Provide the (x, y) coordinate of the cell's center where the given text is located.  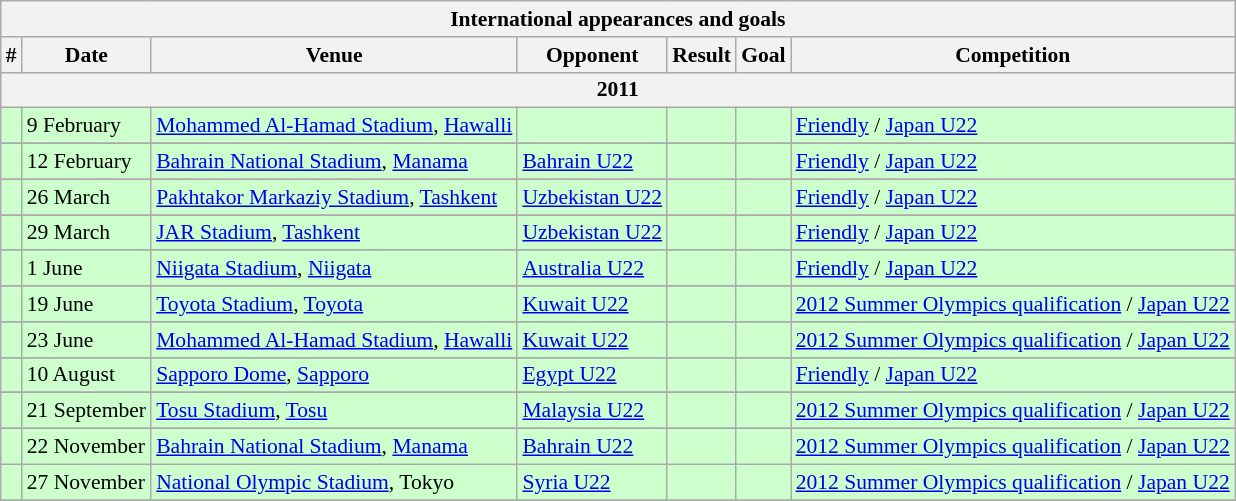
Niigata Stadium, Niigata (334, 269)
19 June (86, 304)
Tosu Stadium, Tosu (334, 411)
23 June (86, 340)
Goal (764, 55)
JAR Stadium, Tashkent (334, 233)
National Olympic Stadium, Tokyo (334, 482)
Toyota Stadium, Toyota (334, 304)
Australia U22 (592, 269)
10 August (86, 375)
Malaysia U22 (592, 411)
21 September (86, 411)
International appearances and goals (618, 19)
Date (86, 55)
12 February (86, 162)
Result (702, 55)
26 March (86, 197)
1 June (86, 269)
Egypt U22 (592, 375)
Venue (334, 55)
Syria U22 (592, 482)
29 March (86, 233)
Sapporo Dome, Sapporo (334, 375)
Opponent (592, 55)
Competition (1013, 55)
Pakhtakor Markaziy Stadium, Tashkent (334, 197)
2011 (618, 90)
22 November (86, 447)
# (12, 55)
9 February (86, 126)
27 November (86, 482)
